Search for the cell housing the specified text and yield its (x, y) center coordinate. 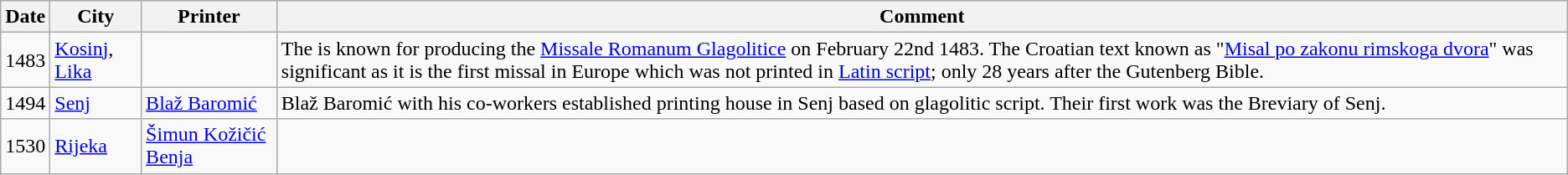
Rijeka (95, 146)
City (95, 17)
Kosinj, Lika (95, 60)
Blaž Baromić with his co-workers established printing house in Senj based on glagolitic script. Their first work was the Breviary of Senj. (921, 103)
Date (25, 17)
1483 (25, 60)
Printer (209, 17)
1530 (25, 146)
Blaž Baromić (209, 103)
Senj (95, 103)
1494 (25, 103)
Comment (921, 17)
Šimun Kožičić Benja (209, 146)
